From the cell containing the given text, extract its center point as (X, Y) coordinate. 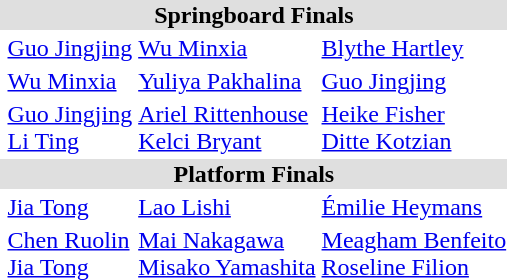
Yuliya Pakhalina (227, 81)
Ariel RittenhouseKelci Bryant (227, 128)
Guo Jingjing (70, 48)
Lao Lishi (227, 207)
Jia Tong (70, 207)
Guo JingjingLi Ting (70, 128)
